Identify which cell holds the provided text, then report its [x, y] central coordinate. 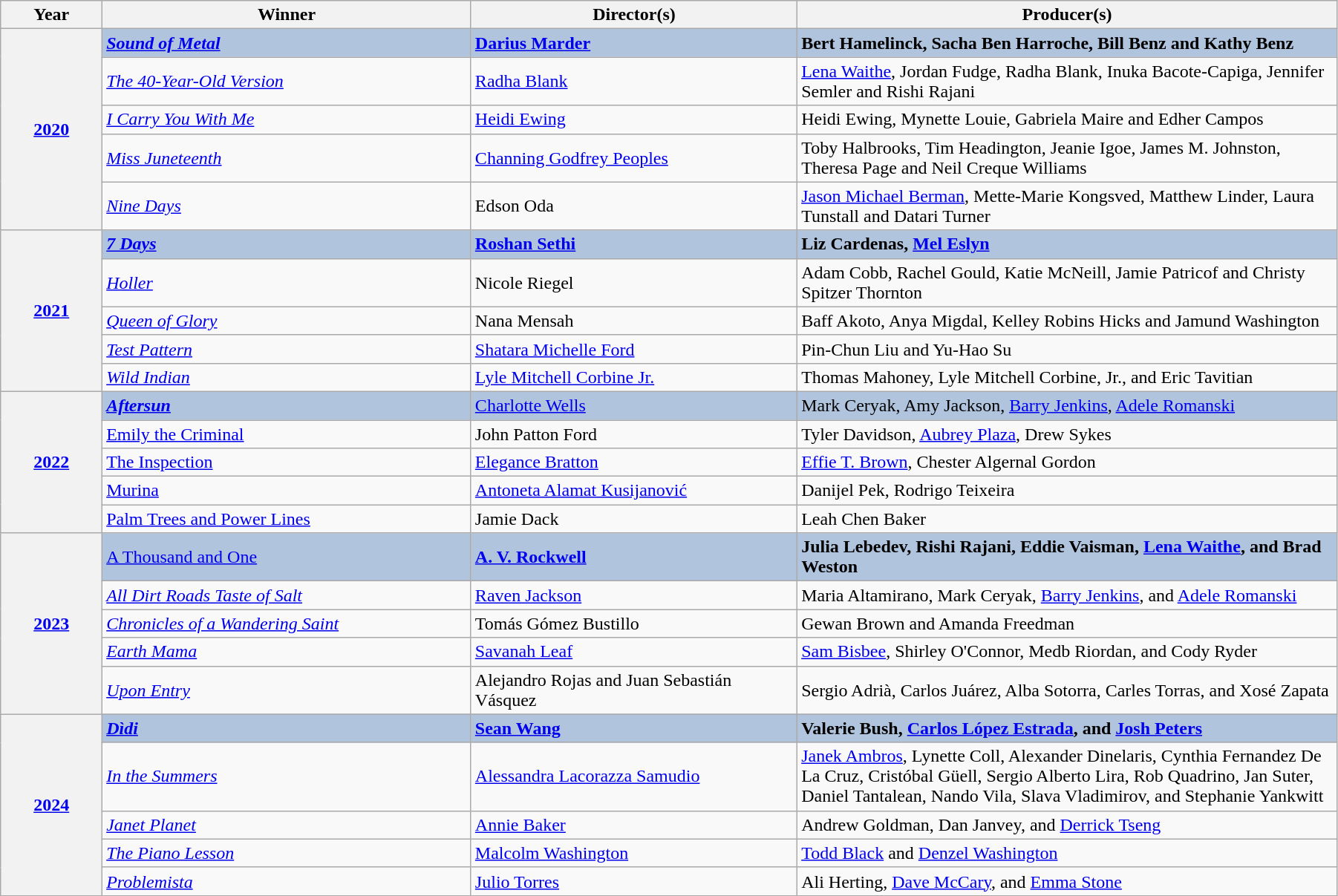
Sam Bisbee, Shirley O'Connor, Medb Riordan, and Cody Ryder [1068, 652]
Heidi Ewing [634, 120]
Mark Ceryak, Amy Jackson, Barry Jenkins, Adele Romanski [1068, 405]
Effie T. Brown, Chester Algernal Gordon [1068, 462]
Malcolm Washington [634, 853]
Sergio Adrià, Carlos Juárez, Alba Sotorra, Carles Torras, and Xosé Zapata [1068, 690]
Toby Halbrooks, Tim Headington, Jeanie Igoe, James M. Johnston, Theresa Page and Neil Creque Williams [1068, 157]
Adam Cobb, Rachel Gould, Katie McNeill, Jamie Patricof and Christy Spitzer Thornton [1068, 282]
Aftersun [287, 405]
Julio Torres [634, 881]
Alessandra Lacorazza Samudio [634, 776]
Valerie Bush, Carlos López Estrada, and Josh Peters [1068, 728]
Julia Lebedev, Rishi Rajani, Eddie Vaisman, Lena Waithe, and Brad Weston [1068, 557]
Roshan Sethi [634, 244]
Tomás Gómez Bustillo [634, 624]
Edson Oda [634, 206]
Lena Waithe, Jordan Fudge, Radha Blank, Inuka Bacote-Capiga, Jennifer Semler and Rishi Rajani [1068, 82]
Thomas Mahoney, Lyle Mitchell Corbine, Jr., and Eric Tavitian [1068, 377]
John Patton Ford [634, 434]
Problemista [287, 881]
Queen of Glory [287, 321]
Savanah Leaf [634, 652]
Producer(s) [1068, 15]
Palm Trees and Power Lines [287, 519]
2022 [52, 462]
The Piano Lesson [287, 853]
Nana Mensah [634, 321]
The Inspection [287, 462]
All Dirt Roads Taste of Salt [287, 595]
Winner [287, 15]
Leah Chen Baker [1068, 519]
Antoneta Alamat Kusijanović [634, 491]
Nine Days [287, 206]
2024 [52, 805]
Sound of Metal [287, 43]
Murina [287, 491]
2021 [52, 310]
Tyler Davidson, Aubrey Plaza, Drew Sykes [1068, 434]
Raven Jackson [634, 595]
Annie Baker [634, 825]
Jamie Dack [634, 519]
Pin-Chun Liu and Yu-Hao Su [1068, 349]
Director(s) [634, 15]
2023 [52, 624]
Upon Entry [287, 690]
Lyle Mitchell Corbine Jr. [634, 377]
A. V. Rockwell [634, 557]
Chronicles of a Wandering Saint [287, 624]
Year [52, 15]
Andrew Goldman, Dan Janvey, and Derrick Tseng [1068, 825]
Todd Black and Denzel Washington [1068, 853]
Heidi Ewing, Mynette Louie, Gabriela Maire and Edher Campos [1068, 120]
Earth Mama [287, 652]
Channing Godfrey Peoples [634, 157]
A Thousand and One [287, 557]
Baff Akoto, Anya Migdal, Kelley Robins Hicks and Jamund Washington [1068, 321]
Nicole Riegel [634, 282]
Shatara Michelle Ford [634, 349]
Liz Cardenas, Mel Eslyn [1068, 244]
7 Days [287, 244]
Emily the Criminal [287, 434]
Charlotte Wells [634, 405]
Danijel Pek, Rodrigo Teixeira [1068, 491]
Gewan Brown and Amanda Freedman [1068, 624]
Dìdi [287, 728]
2020 [52, 129]
Miss Juneteenth [287, 157]
Ali Herting, Dave McCary, and Emma Stone [1068, 881]
In the Summers [287, 776]
Alejandro Rojas and Juan Sebastián Vásquez [634, 690]
Wild Indian [287, 377]
Darius Marder [634, 43]
Jason Michael Berman, Mette-Marie Kongsved, Matthew Linder, Laura Tunstall and Datari Turner [1068, 206]
Bert Hamelinck, Sacha Ben Harroche, Bill Benz and Kathy Benz [1068, 43]
Radha Blank [634, 82]
Test Pattern [287, 349]
Maria Altamirano, Mark Ceryak, Barry Jenkins, and Adele Romanski [1068, 595]
Holler [287, 282]
Elegance Bratton [634, 462]
Janet Planet [287, 825]
I Carry You With Me [287, 120]
Sean Wang [634, 728]
The 40-Year-Old Version [287, 82]
